Output the (X, Y) coordinate of the center of the cell containing the given text.  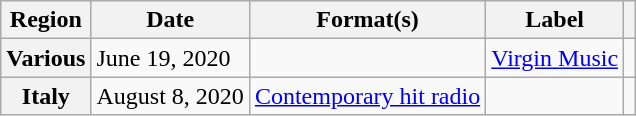
Label (555, 20)
Virgin Music (555, 58)
August 8, 2020 (170, 96)
Various (46, 58)
Contemporary hit radio (367, 96)
Italy (46, 96)
June 19, 2020 (170, 58)
Region (46, 20)
Date (170, 20)
Format(s) (367, 20)
